Detect which cell encompasses the target text, then output its [X, Y] center coordinate. 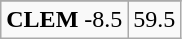
CLEM -8.5 [64, 20]
59.5 [154, 20]
